Identify which cell holds the provided text, then report its [X, Y] central coordinate. 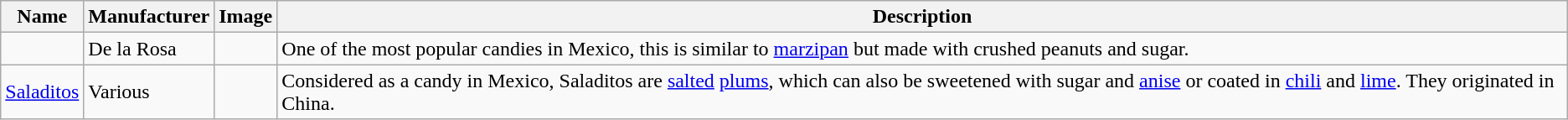
One of the most popular candies in Mexico, this is similar to marzipan but made with crushed peanuts and sugar. [922, 49]
Description [922, 17]
Image [246, 17]
Various [149, 92]
De la Rosa [149, 49]
Name [42, 17]
Saladitos [42, 92]
Manufacturer [149, 17]
